Return the [X, Y] coordinate for the center point of the cell that contains the specified text.  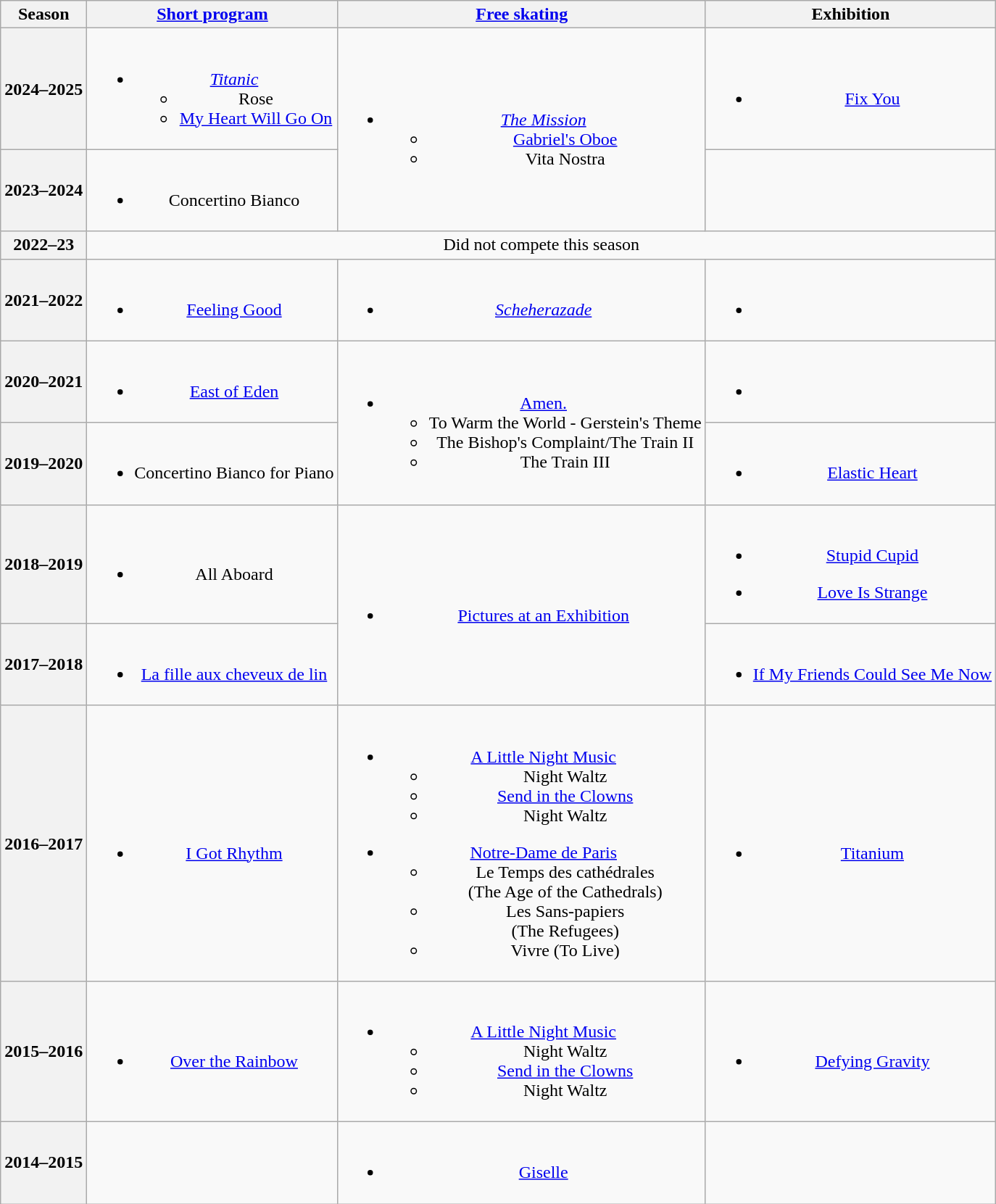
Stupid Cupid Love Is Strange [850, 564]
2020–2021 [43, 381]
Feeling Good [212, 300]
2015–2016 [43, 1051]
2021–2022 [43, 300]
The MissionGabriel's OboeVita Nostra [522, 130]
Giselle [522, 1163]
2017–2018 [43, 664]
Amen.To Warm the World - Gerstein's ThemeThe Bishop's Complaint/The Train IIThe Train III [522, 423]
Season [43, 14]
Concertino Bianco for Piano [212, 464]
TitanicRose My Heart Will Go On [212, 88]
2014–2015 [43, 1163]
2018–2019 [43, 564]
2019–2020 [43, 464]
A Little Night Music Night WaltzSend in the ClownsNight Waltz [522, 1051]
Did not compete this season [541, 245]
All Aboard [212, 564]
East of Eden [212, 381]
Exhibition [850, 14]
If My Friends Could See Me Now [850, 664]
Short program [212, 14]
2024–2025 [43, 88]
Free skating [522, 14]
La fille aux cheveux de lin [212, 664]
Over the Rainbow [212, 1051]
2016–2017 [43, 843]
Concertino Bianco [212, 190]
Elastic Heart [850, 464]
Titanium [850, 843]
Scheherazade [522, 300]
Pictures at an Exhibition [522, 605]
2022–23 [43, 245]
Defying Gravity [850, 1051]
2023–2024 [43, 190]
Fix You [850, 88]
I Got Rhythm [212, 843]
